Detect which cell encompasses the target text, then output its (X, Y) center coordinate. 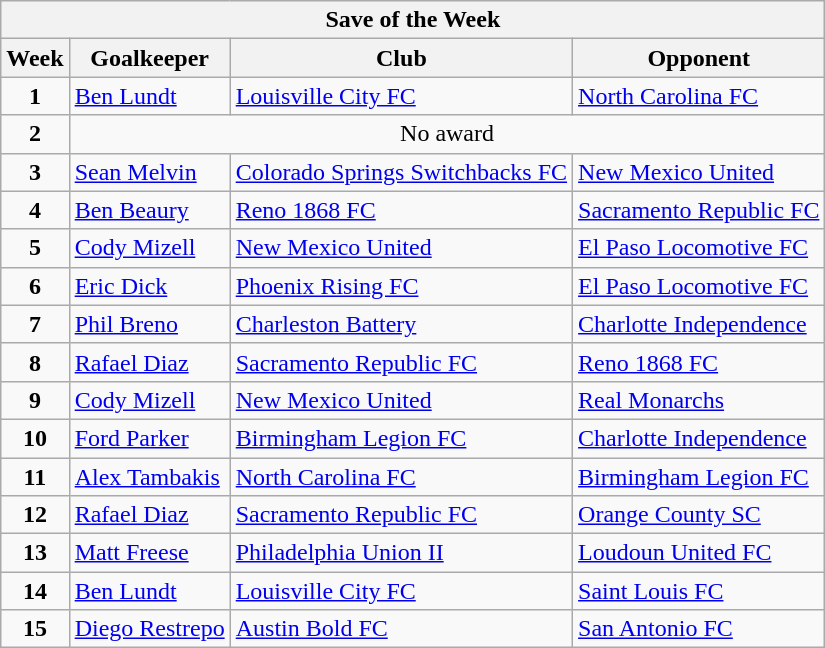
2 (35, 134)
Opponent (699, 58)
Phil Breno (150, 324)
Sean Melvin (150, 172)
15 (35, 629)
8 (35, 362)
9 (35, 400)
Alex Tambakis (150, 477)
6 (35, 286)
5 (35, 248)
Save of the Week (413, 20)
Eric Dick (150, 286)
Ben Beaury (150, 210)
Diego Restrepo (150, 629)
Colorado Springs Switchbacks FC (401, 172)
Phoenix Rising FC (401, 286)
12 (35, 515)
3 (35, 172)
14 (35, 591)
10 (35, 438)
San Antonio FC (699, 629)
4 (35, 210)
Ford Parker (150, 438)
Week (35, 58)
Charleston Battery (401, 324)
1 (35, 96)
No award (447, 134)
Austin Bold FC (401, 629)
Club (401, 58)
Philadelphia Union II (401, 553)
Loudoun United FC (699, 553)
Goalkeeper (150, 58)
11 (35, 477)
Saint Louis FC (699, 591)
Orange County SC (699, 515)
Matt Freese (150, 553)
7 (35, 324)
13 (35, 553)
Real Monarchs (699, 400)
